Find where the given text appears and provide that cell's center as [X, Y] coordinate. 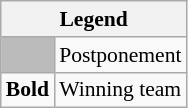
Legend [94, 19]
Postponement [120, 55]
Bold [28, 90]
Winning team [120, 90]
